Capture the cell that displays the provided text and extract its (x, y) central coordinate. 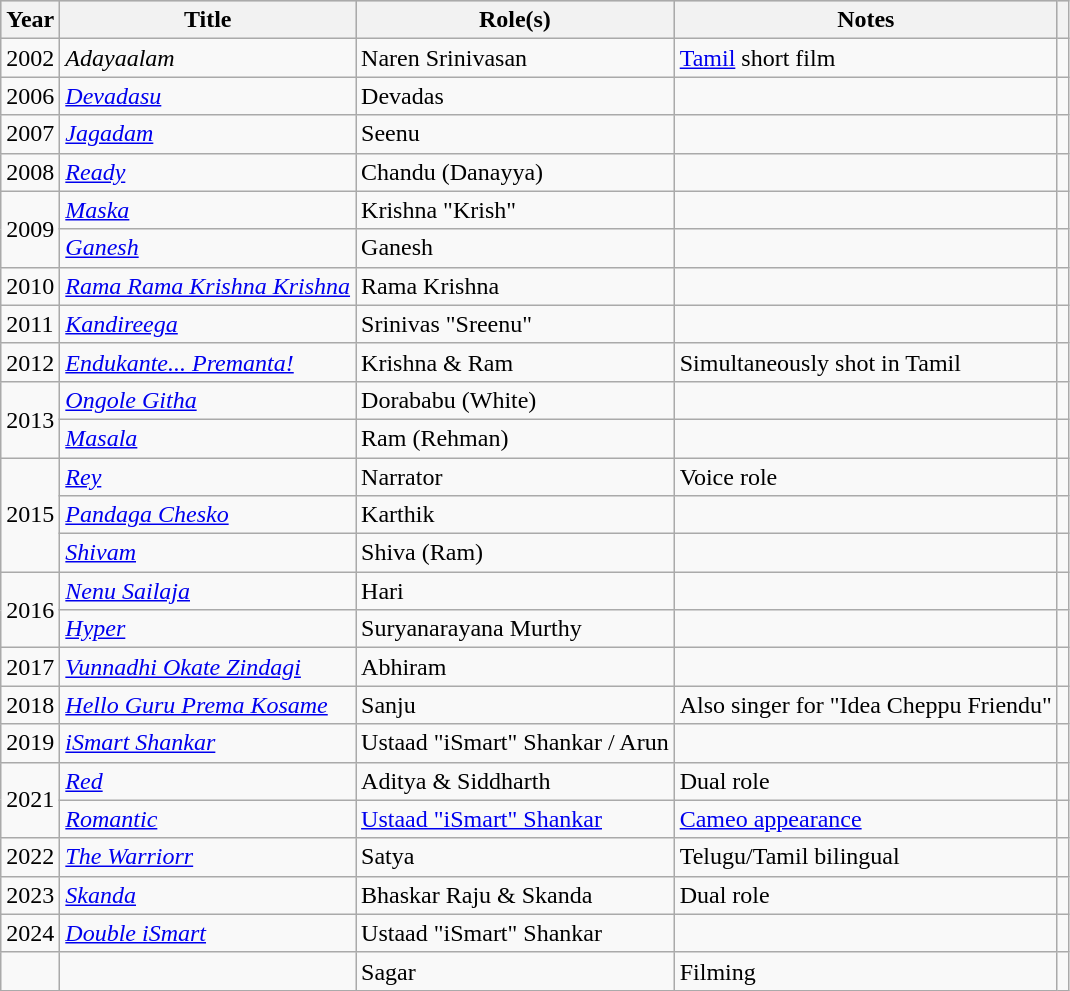
2007 (30, 134)
Rey (208, 477)
The Warriorr (208, 857)
Ready (208, 172)
Satya (516, 857)
Romantic (208, 819)
Maska (208, 210)
Title (208, 20)
2015 (30, 515)
Dorababu (White) (516, 400)
2009 (30, 229)
Tamil short film (866, 58)
2024 (30, 933)
Krishna & Ram (516, 362)
2012 (30, 362)
Sanju (516, 705)
Nenu Sailaja (208, 591)
Ram (Rehman) (516, 438)
Masala (208, 438)
Shivam (208, 553)
2016 (30, 610)
Abhiram (516, 667)
2018 (30, 705)
Role(s) (516, 20)
Naren Srinivasan (516, 58)
Simultaneously shot in Tamil (866, 362)
Devadasu (208, 96)
2022 (30, 857)
Narrator (516, 477)
2002 (30, 58)
Adayaalam (208, 58)
Endukante... Premanta! (208, 362)
Double iSmart (208, 933)
Rama Rama Krishna Krishna (208, 286)
2023 (30, 895)
iSmart Shankar (208, 743)
Hari (516, 591)
Devadas (516, 96)
Aditya & Siddharth (516, 781)
Notes (866, 20)
Jagadam (208, 134)
Cameo appearance (866, 819)
Vunnadhi Okate Zindagi (208, 667)
Red (208, 781)
Chandu (Danayya) (516, 172)
2008 (30, 172)
Hello Guru Prema Kosame (208, 705)
Pandaga Chesko (208, 515)
Krishna "Krish" (516, 210)
Srinivas "Sreenu" (516, 324)
Also singer for "Idea Cheppu Friendu" (866, 705)
Suryanarayana Murthy (516, 629)
2021 (30, 800)
Ustaad "iSmart" Shankar / Arun (516, 743)
Bhaskar Raju & Skanda (516, 895)
Skanda (208, 895)
2013 (30, 419)
2011 (30, 324)
2006 (30, 96)
Sagar (516, 971)
Year (30, 20)
Ongole Githa (208, 400)
Rama Krishna (516, 286)
Shiva (Ram) (516, 553)
2010 (30, 286)
Karthik (516, 515)
Filming (866, 971)
2019 (30, 743)
2017 (30, 667)
Seenu (516, 134)
Kandireega (208, 324)
Hyper (208, 629)
Telugu/Tamil bilingual (866, 857)
Voice role (866, 477)
